From the cell containing the given text, extract its center point as [X, Y] coordinate. 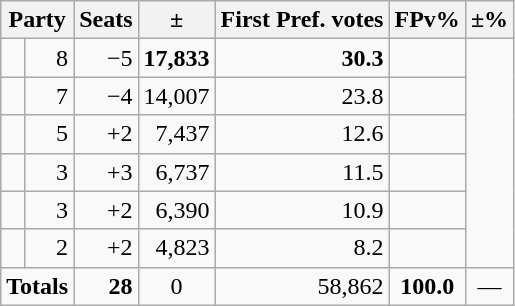
6,737 [176, 172]
100.0 [427, 286]
14,007 [176, 96]
2 [48, 248]
4,823 [176, 248]
58,862 [302, 286]
±% [489, 20]
Seats [106, 20]
7 [48, 96]
+3 [106, 172]
5 [48, 134]
— [489, 286]
8 [48, 58]
± [176, 20]
28 [106, 286]
17,833 [176, 58]
11.5 [302, 172]
8.2 [302, 248]
−4 [106, 96]
30.3 [302, 58]
23.8 [302, 96]
7,437 [176, 134]
First Pref. votes [302, 20]
−5 [106, 58]
Totals [38, 286]
12.6 [302, 134]
10.9 [302, 210]
0 [176, 286]
Party [38, 20]
FPv% [427, 20]
6,390 [176, 210]
